Extract the [X, Y] coordinate from the center of the cell holding the provided text.  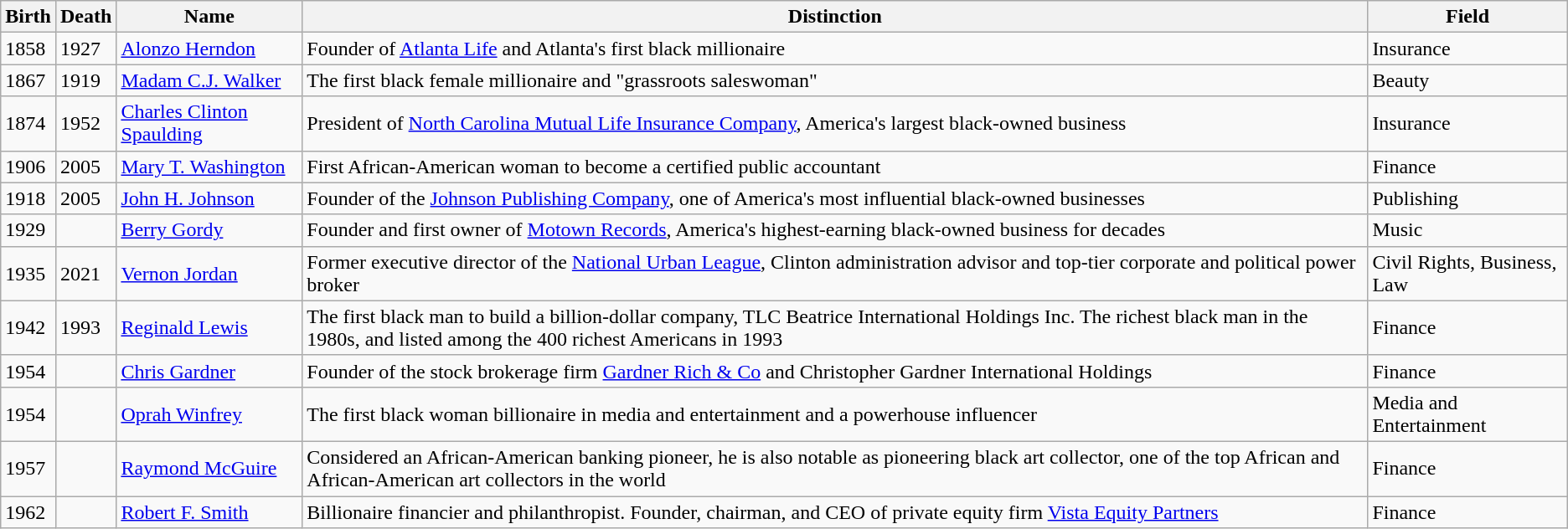
1957 [28, 469]
Name [209, 17]
1952 [85, 124]
1962 [28, 511]
Charles Clinton Spaulding [209, 124]
1867 [28, 80]
Birth [28, 17]
The first black woman billionaire in media and entertainment and a powerhouse influencer [835, 413]
Oprah Winfrey [209, 413]
First African-American woman to become a certified public accountant [835, 167]
Alonzo Herndon [209, 49]
1919 [85, 80]
Field [1467, 17]
1942 [28, 328]
1874 [28, 124]
John H. Johnson [209, 198]
1858 [28, 49]
1906 [28, 167]
Berry Gordy [209, 230]
1935 [28, 273]
Distinction [835, 17]
The first black female millionaire and "grassroots saleswoman" [835, 80]
Music [1467, 230]
Mary T. Washington [209, 167]
Founder of the stock brokerage firm Gardner Rich & Co and Christopher Gardner International Holdings [835, 371]
Raymond McGuire [209, 469]
Media and Entertainment [1467, 413]
Chris Gardner [209, 371]
Founder of Atlanta Life and Atlanta's first black millionaire [835, 49]
1927 [85, 49]
Reginald Lewis [209, 328]
Robert F. Smith [209, 511]
Madam C.J. Walker [209, 80]
1993 [85, 328]
2021 [85, 273]
Founder of the Johnson Publishing Company, one of America's most influential black-owned businesses [835, 198]
Former executive director of the National Urban League, Clinton administration advisor and top-tier corporate and political power broker [835, 273]
President of North Carolina Mutual Life Insurance Company, America's largest black-owned business [835, 124]
Publishing [1467, 198]
1918 [28, 198]
1929 [28, 230]
Billionaire financier and philanthropist. Founder, chairman, and CEO of private equity firm Vista Equity Partners [835, 511]
Vernon Jordan [209, 273]
Beauty [1467, 80]
Founder and first owner of Motown Records, America's highest-earning black-owned business for decades [835, 230]
Civil Rights, Business, Law [1467, 273]
Death [85, 17]
